Output the (x, y) coordinate of the center of the cell containing the given text.  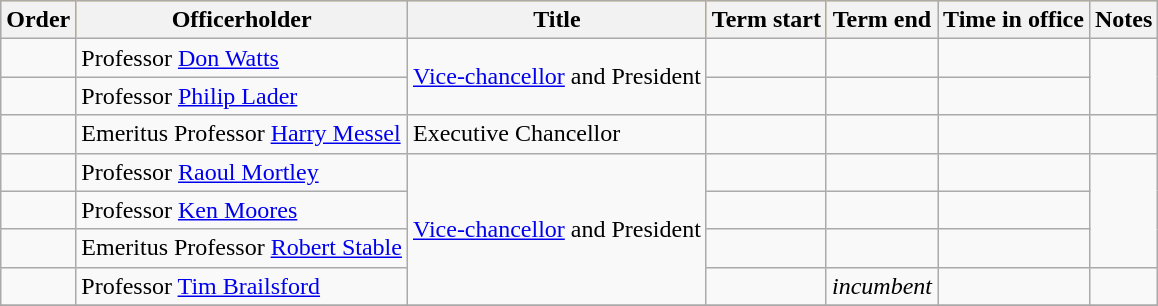
Time in office (1014, 20)
Professor Ken Moores (242, 210)
Professor Don Watts (242, 58)
Term start (766, 20)
Title (556, 20)
Officerholder (242, 20)
Order (38, 20)
Executive Chancellor (556, 134)
Professor Raoul Mortley (242, 172)
Emeritus Professor Robert Stable (242, 248)
Emeritus Professor Harry Messel (242, 134)
Professor Philip Lader (242, 96)
Term end (882, 20)
Professor Tim Brailsford (242, 286)
Notes (1123, 20)
incumbent (882, 286)
